Capture the cell that displays the provided text and extract its (x, y) central coordinate. 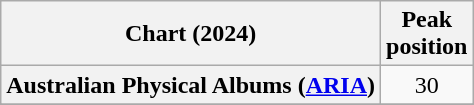
Australian Physical Albums (ARIA) (191, 85)
30 (427, 85)
Peakposition (427, 34)
Chart (2024) (191, 34)
